Identify which cell holds the provided text, then report its (x, y) central coordinate. 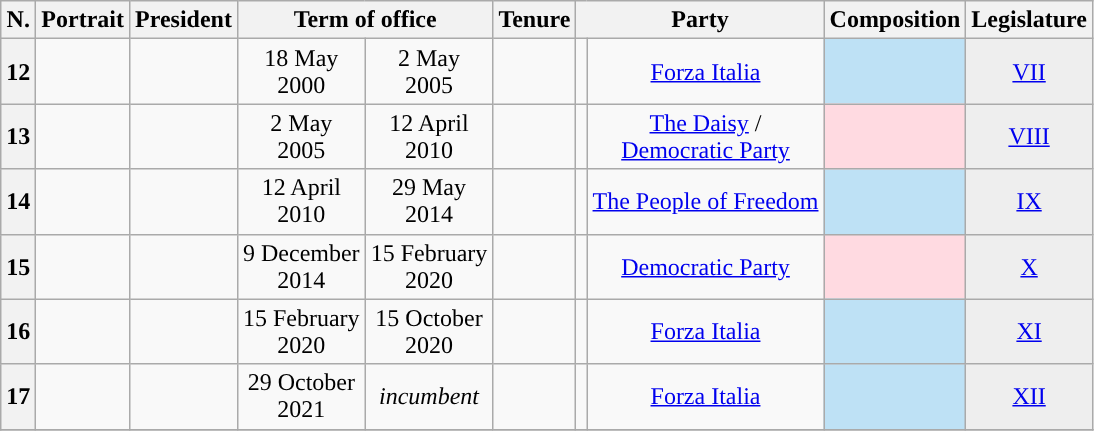
Term of office (364, 20)
President (183, 20)
VII (1030, 72)
IX (1030, 202)
Composition (895, 20)
XI (1030, 332)
The People of Freedom (706, 202)
16 (18, 332)
13 (18, 136)
The Daisy /Democratic Party (706, 136)
12 (18, 72)
18 May2000 (301, 72)
29 May2014 (429, 202)
X (1030, 266)
Democratic Party (706, 266)
29 October2021 (301, 396)
Legislature (1030, 20)
15 October2020 (429, 332)
9 December2014 (301, 266)
XII (1030, 396)
17 (18, 396)
N. (18, 20)
15 (18, 266)
VIII (1030, 136)
Tenure (534, 20)
Portrait (83, 20)
14 (18, 202)
Party (700, 20)
incumbent (429, 396)
